Scan for the cell matching the given text and deliver its [x, y] coordinate at center. 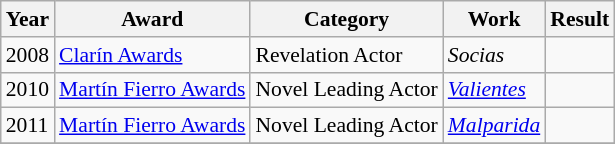
Work [494, 19]
Malparida [494, 126]
Year [28, 19]
Clarín Awards [152, 55]
2010 [28, 90]
Category [346, 19]
2008 [28, 55]
2011 [28, 126]
Result [580, 19]
Award [152, 19]
Valientes [494, 90]
Revelation Actor [346, 55]
Socias [494, 55]
